Capture the cell that displays the provided text and extract its (X, Y) central coordinate. 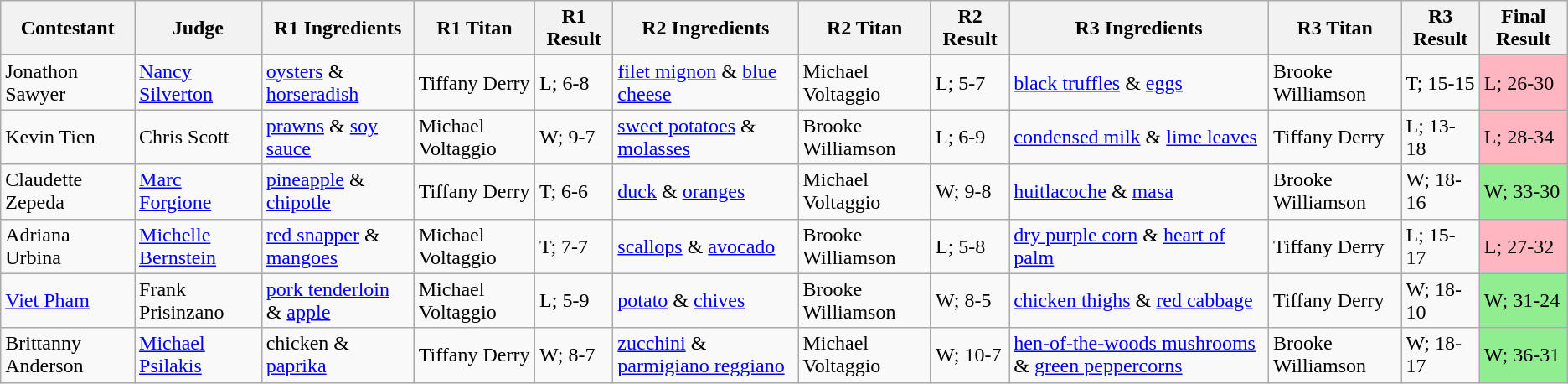
red snapper & mangoes (338, 246)
W; 8-7 (575, 355)
filet mignon & blue cheese (705, 82)
scallops & avocado (705, 246)
chicken & paprika (338, 355)
R1 Titan (474, 29)
black truffles & eggs (1139, 82)
Frank Prisinzano (199, 300)
L; 5-7 (970, 82)
R3 Ingredients (1139, 29)
R3 Titan (1335, 29)
potato & chives (705, 300)
R2 Ingredients (705, 29)
hen-of-the-woods mushrooms & green peppercorns (1139, 355)
L; 26-30 (1523, 82)
W; 9-7 (575, 138)
W; 9-8 (970, 191)
Judge (199, 29)
pineapple & chipotle (338, 191)
R2 Result (970, 29)
W; 36-31 (1523, 355)
R3 Result (1441, 29)
pork tenderloin & apple (338, 300)
W; 33-30 (1523, 191)
Jonathon Sawyer (68, 82)
Chris Scott (199, 138)
sweet potatoes & molasses (705, 138)
T; 15-15 (1441, 82)
chicken thighs & red cabbage (1139, 300)
Nancy Silverton (199, 82)
dry purple corn & heart of palm (1139, 246)
T; 7-7 (575, 246)
Michael Psilakis (199, 355)
L; 5-9 (575, 300)
T; 6-6 (575, 191)
L; 28-34 (1523, 138)
L; 15-17 (1441, 246)
L; 13-18 (1441, 138)
huitlacoche & masa (1139, 191)
L; 6-8 (575, 82)
L; 6-9 (970, 138)
Final Result (1523, 29)
W; 18-10 (1441, 300)
R1 Ingredients (338, 29)
Kevin Tien (68, 138)
Michelle Bernstein (199, 246)
oysters & horseradish (338, 82)
Brittanny Anderson (68, 355)
prawns & soy sauce (338, 138)
Viet Pham (68, 300)
W; 8-5 (970, 300)
W; 10-7 (970, 355)
duck & oranges (705, 191)
Contestant (68, 29)
W; 18-16 (1441, 191)
L; 5-8 (970, 246)
Adriana Urbina (68, 246)
zucchini & parmigiano reggiano (705, 355)
condensed milk & lime leaves (1139, 138)
W; 31-24 (1523, 300)
W; 18-17 (1441, 355)
Claudette Zepeda (68, 191)
Marc Forgione (199, 191)
L; 27-32 (1523, 246)
R2 Titan (864, 29)
R1 Result (575, 29)
